Determine the (X, Y) coordinate at the center of the cell enclosing the given text.  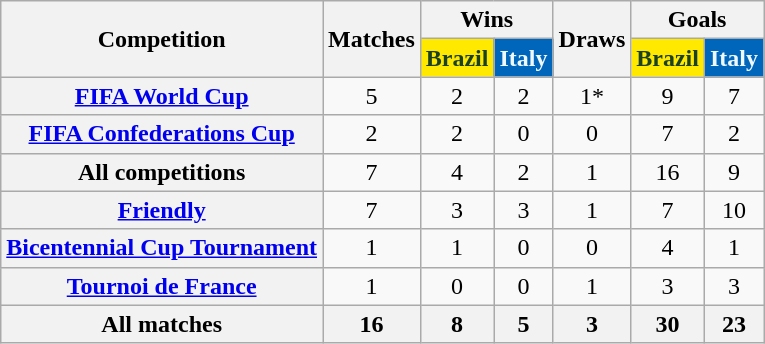
23 (734, 324)
Competition (162, 39)
All competitions (162, 172)
1* (592, 96)
Friendly (162, 210)
Matches (372, 39)
FIFA World Cup (162, 96)
30 (668, 324)
Goals (698, 20)
Draws (592, 39)
Wins (486, 20)
All matches (162, 324)
Bicentennial Cup Tournament (162, 248)
10 (734, 210)
Tournoi de France (162, 286)
8 (457, 324)
FIFA Confederations Cup (162, 134)
